From the cell containing the given text, extract its center point as (X, Y) coordinate. 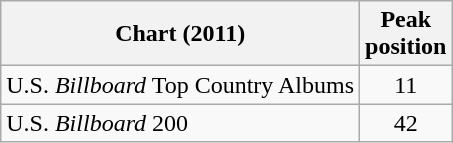
Peakposition (406, 34)
42 (406, 123)
U.S. Billboard 200 (180, 123)
Chart (2011) (180, 34)
U.S. Billboard Top Country Albums (180, 85)
11 (406, 85)
